From the cell containing the given text, extract its center point as [x, y] coordinate. 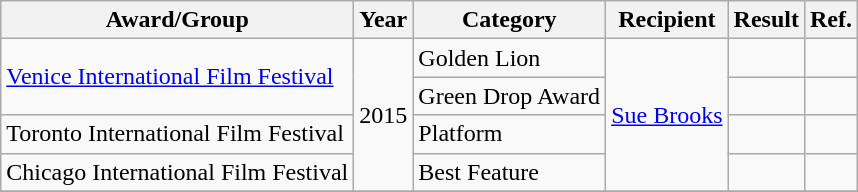
Sue Brooks [667, 115]
Chicago International Film Festival [178, 172]
Recipient [667, 20]
Ref. [830, 20]
Golden Lion [510, 58]
Award/Group [178, 20]
Green Drop Award [510, 96]
Result [766, 20]
Venice International Film Festival [178, 77]
2015 [384, 115]
Toronto International Film Festival [178, 134]
Category [510, 20]
Year [384, 20]
Best Feature [510, 172]
Platform [510, 134]
